Provide the [X, Y] coordinate of the cell's center where the given text is located.  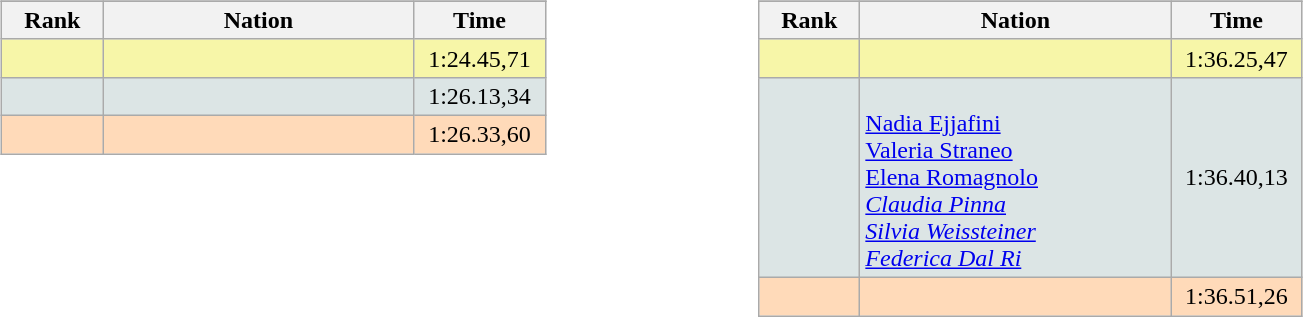
1:26.33,60 [480, 134]
1:24.45,71 [480, 58]
Nadia EjjafiniValeria StraneoElena RomagnoloClaudia PinnaSilvia WeissteinerFederica Dal Ri [1016, 177]
1:36.51,26 [1236, 296]
1:26.13,34 [480, 96]
1:36.25,47 [1236, 58]
1:36.40,13 [1236, 177]
